Provide the [X, Y] coordinate of the cell's center where the given text is located.  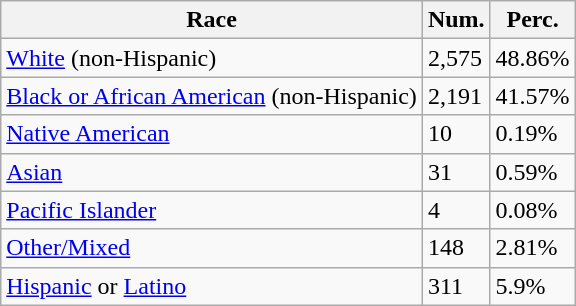
Other/Mixed [212, 248]
Pacific Islander [212, 210]
10 [456, 134]
White (non-Hispanic) [212, 58]
0.19% [532, 134]
4 [456, 210]
148 [456, 248]
2.81% [532, 248]
Num. [456, 20]
Black or African American (non-Hispanic) [212, 96]
2,191 [456, 96]
0.59% [532, 172]
Hispanic or Latino [212, 286]
Native American [212, 134]
5.9% [532, 286]
0.08% [532, 210]
Perc. [532, 20]
48.86% [532, 58]
Race [212, 20]
Asian [212, 172]
2,575 [456, 58]
31 [456, 172]
311 [456, 286]
41.57% [532, 96]
